Pinpoint the cell where the given text exists, returning its (X, Y) midpoint coordinate. 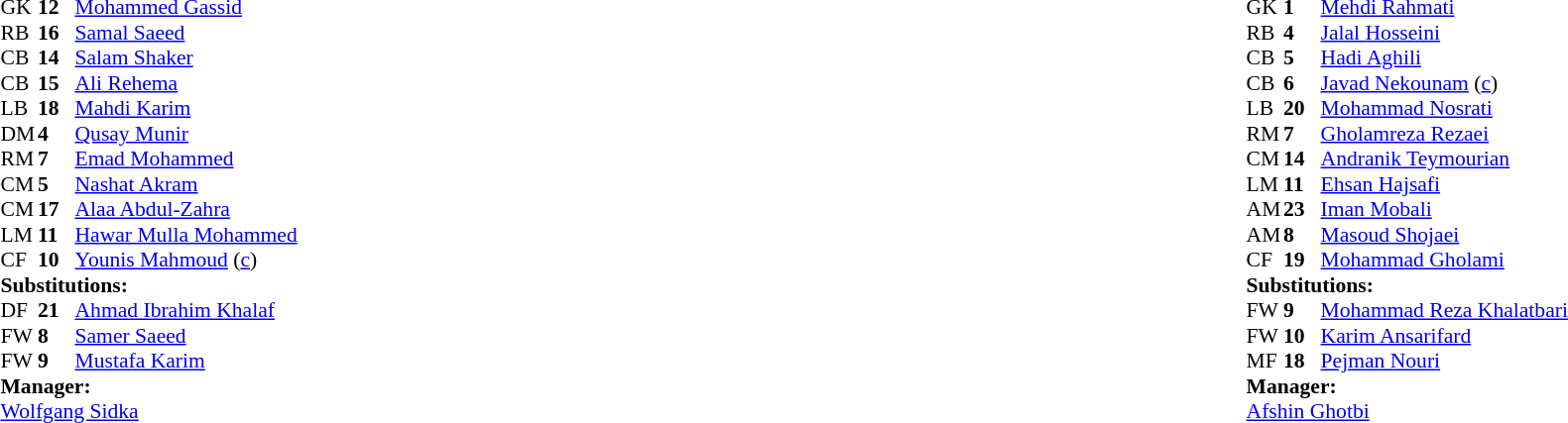
20 (1302, 108)
Hadi Aghili (1444, 58)
16 (57, 33)
Mohammad Reza Khalatbari (1444, 310)
Nashat Akram (186, 184)
Qusay Munir (186, 134)
Younis Mahmoud (c) (186, 261)
Gholamreza Rezaei (1444, 134)
Hawar Mulla Mohammed (186, 235)
Ali Rehema (186, 83)
Iman Mobali (1444, 209)
Masoud Shojaei (1444, 235)
Samer Saeed (186, 336)
MF (1266, 362)
Mustafa Karim (186, 362)
Alaa Abdul-Zahra (186, 209)
15 (57, 83)
21 (57, 310)
Mahdi Karim (186, 108)
Salam Shaker (186, 58)
Pejman Nouri (1444, 362)
Ahmad Ibrahim Khalaf (186, 310)
Karim Ansarifard (1444, 336)
Javad Nekounam (c) (1444, 83)
23 (1302, 209)
19 (1302, 261)
Mohammad Gholami (1444, 261)
6 (1302, 83)
DM (19, 134)
Samal Saeed (186, 33)
DF (19, 310)
Andranik Teymourian (1444, 159)
Emad Mohammed (186, 159)
Ehsan Hajsafi (1444, 184)
Jalal Hosseini (1444, 33)
Mohammad Nosrati (1444, 108)
17 (57, 209)
